From the cell containing the given text, extract its center point as [X, Y] coordinate. 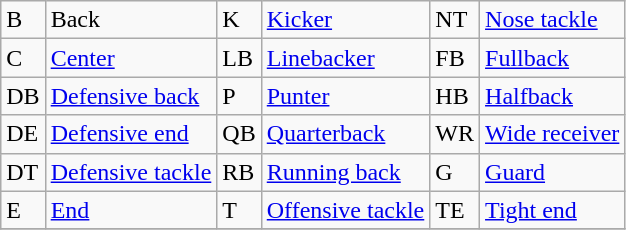
K [239, 20]
T [239, 210]
Quarterback [346, 134]
DE [23, 134]
Defensive tackle [131, 172]
Guard [552, 172]
Nose tackle [552, 20]
WR [455, 134]
Defensive end [131, 134]
B [23, 20]
Linebacker [346, 58]
G [455, 172]
DB [23, 96]
DT [23, 172]
Wide receiver [552, 134]
LB [239, 58]
RB [239, 172]
Tight end [552, 210]
P [239, 96]
Fullback [552, 58]
Running back [346, 172]
Center [131, 58]
TE [455, 210]
E [23, 210]
Defensive back [131, 96]
Halfback [552, 96]
NT [455, 20]
HB [455, 96]
Offensive tackle [346, 210]
Kicker [346, 20]
Punter [346, 96]
Back [131, 20]
C [23, 58]
QB [239, 134]
End [131, 210]
FB [455, 58]
